Extract the (x, y) coordinate from the center of the cell holding the provided text.  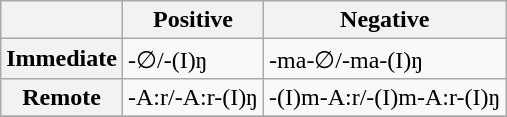
Immediate (62, 59)
-ma-∅/-ma-(I)ŋ (385, 59)
Negative (385, 20)
Remote (62, 97)
Positive (192, 20)
-A:r/-A:r-(I)ŋ (192, 97)
-∅/-(I)ŋ (192, 59)
-(I)m-A:r/-(I)m-A:r-(I)ŋ (385, 97)
